Pinpoint the cell where the given text exists, returning its (X, Y) midpoint coordinate. 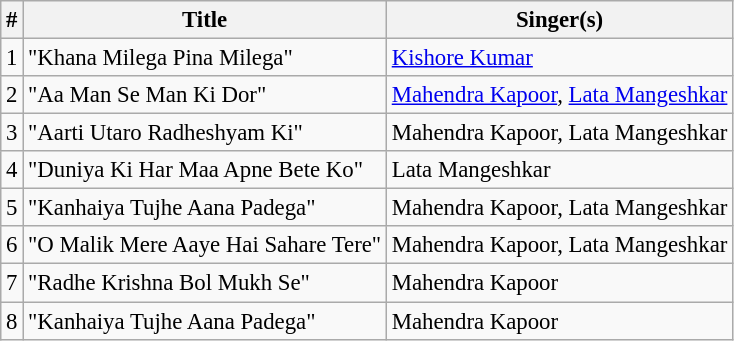
Singer(s) (559, 20)
Title (205, 20)
"Aarti Utaro Radheshyam Ki" (205, 133)
3 (12, 133)
8 (12, 321)
"Radhe Krishna Bol Mukh Se" (205, 283)
"Khana Milega Pina Milega" (205, 58)
Kishore Kumar (559, 58)
6 (12, 245)
2 (12, 95)
1 (12, 58)
5 (12, 208)
"Duniya Ki Har Maa Apne Bete Ko" (205, 170)
4 (12, 170)
"O Malik Mere Aaye Hai Sahare Tere" (205, 245)
Lata Mangeshkar (559, 170)
# (12, 20)
"Aa Man Se Man Ki Dor" (205, 95)
7 (12, 283)
